Return the (x, y) coordinate for the center point of the cell that contains the specified text.  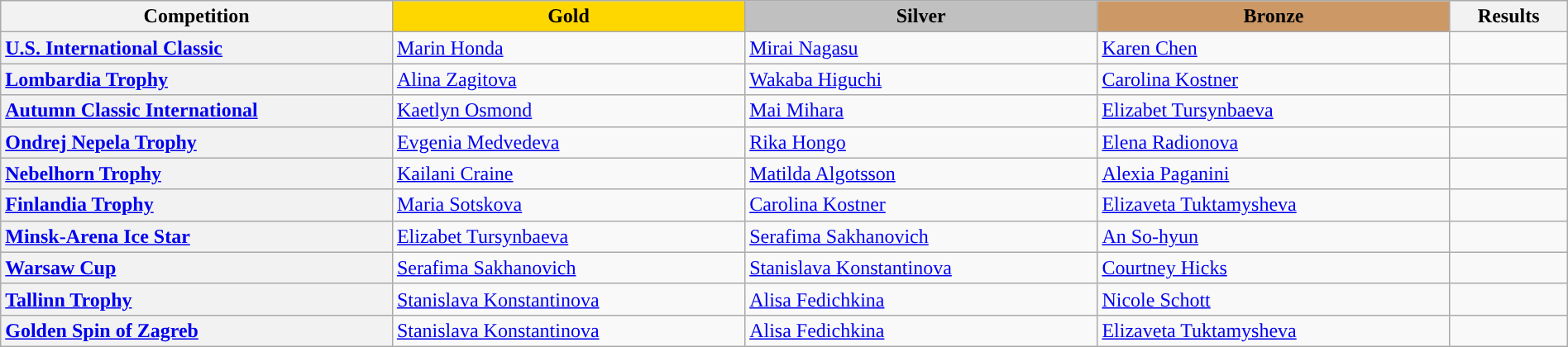
Minsk-Arena Ice Star (197, 236)
Courtney Hicks (1274, 268)
Golden Spin of Zagreb (197, 330)
U.S. International Classic (197, 48)
Alina Zagitova (568, 79)
Matilda Algotsson (921, 173)
Marin Honda (568, 48)
Kailani Craine (568, 173)
Nebelhorn Trophy (197, 173)
Tallinn Trophy (197, 299)
Karen Chen (1274, 48)
Maria Sotskova (568, 205)
Mai Mihara (921, 111)
Kaetlyn Osmond (568, 111)
Lombardia Trophy (197, 79)
Competition (197, 17)
Gold (568, 17)
Ondrej Nepela Trophy (197, 142)
Autumn Classic International (197, 111)
Warsaw Cup (197, 268)
Silver (921, 17)
An So-hyun (1274, 236)
Results (1508, 17)
Evgenia Medvedeva (568, 142)
Wakaba Higuchi (921, 79)
Mirai Nagasu (921, 48)
Nicole Schott (1274, 299)
Alexia Paganini (1274, 173)
Elena Radionova (1274, 142)
Bronze (1274, 17)
Finlandia Trophy (197, 205)
Rika Hongo (921, 142)
